Scan for the cell matching the given text and deliver its [x, y] coordinate at center. 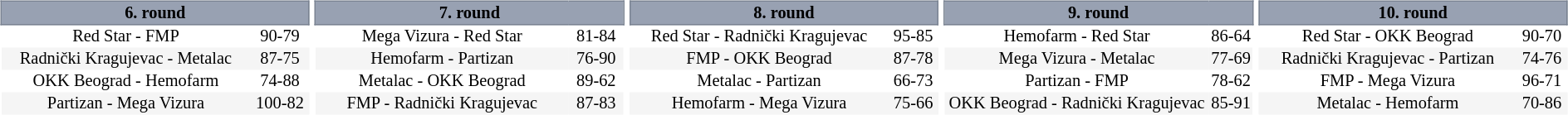
Hemofarm - Red Star [1076, 36]
FMP - Radnički Kragujevac [442, 104]
Partizan - FMP [1076, 81]
89-62 [596, 81]
74-88 [281, 81]
8. round [784, 12]
FMP - Mega Vizura [1389, 81]
95-85 [914, 36]
9. round [1098, 12]
87-83 [596, 104]
6. round [154, 12]
Mega Vizura - Metalac [1076, 60]
Metalac - Hemofarm [1389, 104]
OKK Beograd - Radnički Kragujevac [1076, 104]
77-69 [1231, 60]
74-76 [1541, 60]
90-79 [281, 36]
87-78 [914, 60]
FMP - OKK Beograd [759, 60]
Radnički Kragujevac - Metalac [125, 60]
Radnički Kragujevac - Partizan [1389, 60]
Red Star - OKK Beograd [1389, 36]
Partizan - Mega Vizura [125, 104]
Red Star - Radnički Kragujevac [759, 36]
90-70 [1541, 36]
7. round [470, 12]
85-91 [1231, 104]
Hemofarm - Mega Vizura [759, 104]
10. round [1414, 12]
78-62 [1231, 81]
100-82 [281, 104]
87-75 [281, 60]
Metalac - Partizan [759, 81]
96-71 [1541, 81]
75-66 [914, 104]
Hemofarm - Partizan [442, 60]
70-86 [1541, 104]
Red Star - FMP [125, 36]
86-64 [1231, 36]
Metalac - OKK Beograd [442, 81]
OKK Beograd - Hemofarm [125, 81]
66-73 [914, 81]
76-90 [596, 60]
Mega Vizura - Red Star [442, 36]
81-84 [596, 36]
